Output the (x, y) coordinate of the center of the cell containing the given text.  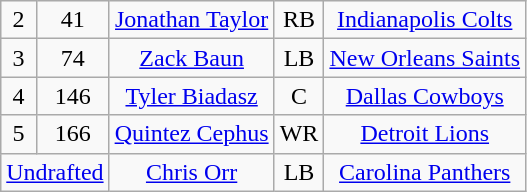
Jonathan Taylor (192, 20)
Quintez Cephus (192, 134)
Tyler Biadasz (192, 96)
Dallas Cowboys (425, 96)
New Orleans Saints (425, 58)
41 (72, 20)
2 (19, 20)
C (299, 96)
5 (19, 134)
Carolina Panthers (425, 172)
74 (72, 58)
4 (19, 96)
Chris Orr (192, 172)
WR (299, 134)
166 (72, 134)
Zack Baun (192, 58)
3 (19, 58)
Undrafted (55, 172)
Indianapolis Colts (425, 20)
Detroit Lions (425, 134)
146 (72, 96)
RB (299, 20)
